Find where the given text appears and provide that cell's center as [x, y] coordinate. 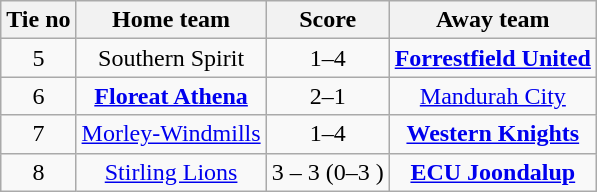
Morley-Windmills [171, 134]
Away team [492, 20]
Floreat Athena [171, 96]
Mandurah City [492, 96]
Tie no [38, 20]
7 [38, 134]
5 [38, 58]
Score [328, 20]
Forrestfield United [492, 58]
3 – 3 (0–3 ) [328, 172]
Western Knights [492, 134]
Southern Spirit [171, 58]
2–1 [328, 96]
Stirling Lions [171, 172]
Home team [171, 20]
6 [38, 96]
8 [38, 172]
ECU Joondalup [492, 172]
